Find where the given text appears and provide that cell's center as [x, y] coordinate. 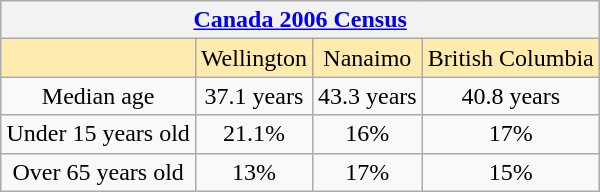
Wellington [254, 58]
13% [254, 172]
43.3 years [367, 96]
Median age [98, 96]
16% [367, 134]
Under 15 years old [98, 134]
15% [510, 172]
Canada 2006 Census [300, 20]
21.1% [254, 134]
Over 65 years old [98, 172]
Nanaimo [367, 58]
British Columbia [510, 58]
37.1 years [254, 96]
40.8 years [510, 96]
